Determine the [x, y] coordinate at the center of the cell enclosing the given text.  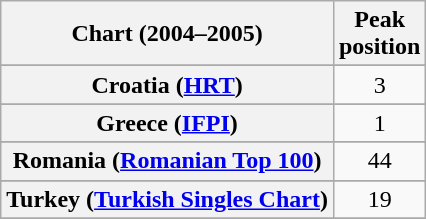
19 [379, 199]
Croatia (HRT) [168, 85]
Peakposition [379, 34]
44 [379, 161]
Chart (2004–2005) [168, 34]
Greece (IFPI) [168, 123]
3 [379, 85]
Turkey (Turkish Singles Chart) [168, 199]
Romania (Romanian Top 100) [168, 161]
1 [379, 123]
